For the text-containing cell, return its midpoint in [x, y] coordinate format. 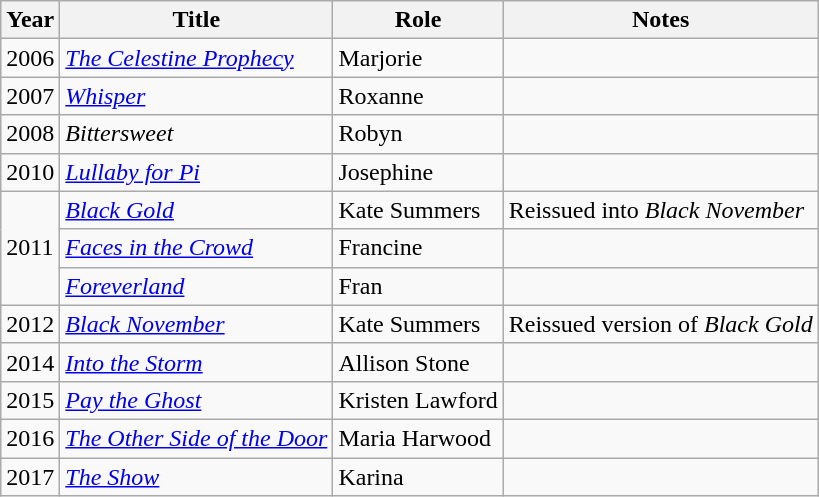
Robyn [418, 134]
2010 [30, 172]
2011 [30, 248]
The Celestine Prophecy [196, 58]
Foreverland [196, 286]
Maria Harwood [418, 438]
Fran [418, 286]
2016 [30, 438]
2015 [30, 400]
Reissued into Black November [660, 210]
Kristen Lawford [418, 400]
Roxanne [418, 96]
2008 [30, 134]
Year [30, 20]
Josephine [418, 172]
Title [196, 20]
Bittersweet [196, 134]
Francine [418, 248]
Allison Stone [418, 362]
2006 [30, 58]
2007 [30, 96]
Karina [418, 477]
The Other Side of the Door [196, 438]
Pay the Ghost [196, 400]
Black Gold [196, 210]
2017 [30, 477]
2012 [30, 324]
Whisper [196, 96]
Notes [660, 20]
The Show [196, 477]
Into the Storm [196, 362]
2014 [30, 362]
Lullaby for Pi [196, 172]
Marjorie [418, 58]
Faces in the Crowd [196, 248]
Role [418, 20]
Reissued version of Black Gold [660, 324]
Black November [196, 324]
